Identify which cell holds the provided text, then report its (x, y) central coordinate. 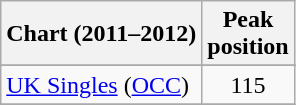
UK Singles (OCC) (102, 85)
115 (248, 85)
Chart (2011–2012) (102, 34)
Peakposition (248, 34)
